From the cell containing the given text, extract its center point as (x, y) coordinate. 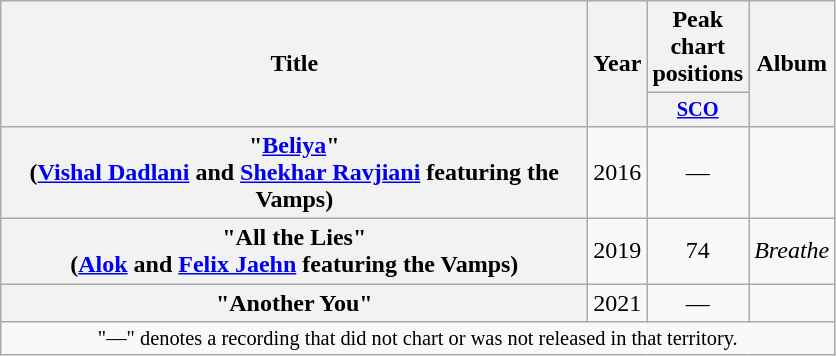
"Another You" (294, 303)
Breathe (792, 252)
74 (698, 252)
2021 (618, 303)
Year (618, 64)
"Beliya"(Vishal Dadlani and Shekhar Ravjiani featuring the Vamps) (294, 172)
Title (294, 64)
2019 (618, 252)
Album (792, 64)
"All the Lies" (Alok and Felix Jaehn featuring the Vamps) (294, 252)
"—" denotes a recording that did not chart or was not released in that territory. (418, 339)
2016 (618, 172)
SCO (698, 110)
Peak chart positions (698, 47)
